For the text-containing cell, return its midpoint in (x, y) coordinate format. 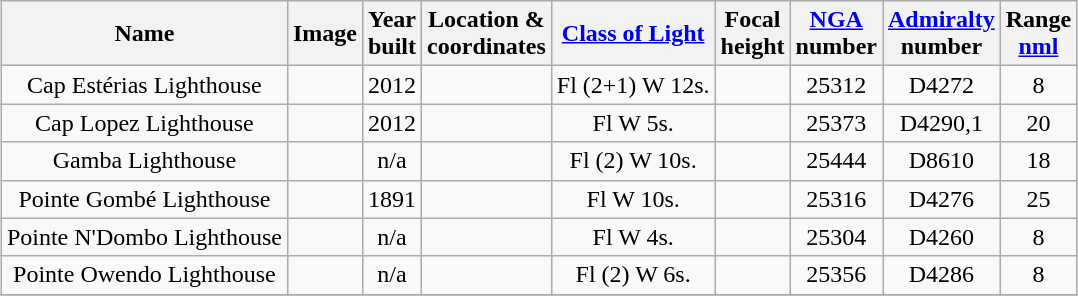
Pointe N'Dombo Lighthouse (144, 237)
Image (324, 34)
Fl W 10s. (633, 199)
Fl (2) W 10s. (633, 161)
Admiraltynumber (941, 34)
Name (144, 34)
Focalheight (752, 34)
Fl (2) W 6s. (633, 275)
D4260 (941, 237)
D4286 (941, 275)
25373 (836, 123)
25 (1038, 199)
25444 (836, 161)
Cap Lopez Lighthouse (144, 123)
D8610 (941, 161)
Class of Light (633, 34)
Pointe Owendo Lighthouse (144, 275)
Rangenml (1038, 34)
D4276 (941, 199)
Fl W 5s. (633, 123)
25312 (836, 85)
1891 (392, 199)
25356 (836, 275)
25304 (836, 237)
Fl (2+1) W 12s. (633, 85)
Fl W 4s. (633, 237)
D4290,1 (941, 123)
Yearbuilt (392, 34)
Location & coordinates (487, 34)
NGAnumber (836, 34)
Gamba Lighthouse (144, 161)
D4272 (941, 85)
Cap Estérias Lighthouse (144, 85)
Pointe Gombé Lighthouse (144, 199)
20 (1038, 123)
25316 (836, 199)
18 (1038, 161)
